Extract the [X, Y] coordinate from the center of the cell holding the provided text.  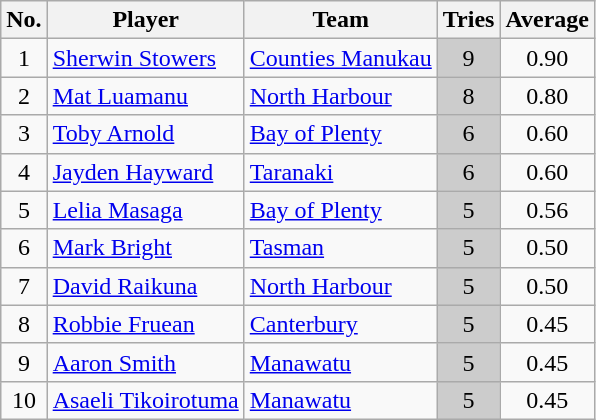
Sherwin Stowers [146, 58]
4 [24, 172]
Team [340, 20]
3 [24, 134]
0.80 [548, 96]
Toby Arnold [146, 134]
Mat Luamanu [146, 96]
David Raikuna [146, 286]
Canterbury [340, 324]
1 [24, 58]
Taranaki [340, 172]
Jayden Hayward [146, 172]
0.56 [548, 210]
Tries [468, 20]
No. [24, 20]
10 [24, 400]
7 [24, 286]
0.90 [548, 58]
Average [548, 20]
Tasman [340, 248]
Aaron Smith [146, 362]
2 [24, 96]
Player [146, 20]
Asaeli Tikoirotuma [146, 400]
Robbie Fruean [146, 324]
Counties Manukau [340, 58]
Lelia Masaga [146, 210]
Mark Bright [146, 248]
